Provide the [x, y] coordinate of the cell's center where the given text is located.  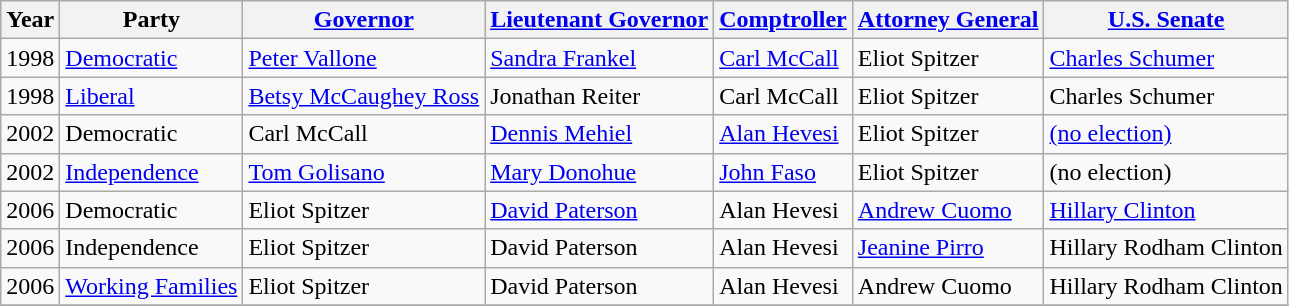
Comptroller [784, 20]
Working Families [152, 286]
Betsy McCaughey Ross [364, 96]
Mary Donohue [600, 172]
Sandra Frankel [600, 58]
Liberal [152, 96]
Dennis Mehiel [600, 134]
Jonathan Reiter [600, 96]
Year [30, 20]
John Faso [784, 172]
Peter Vallone [364, 58]
Party [152, 20]
Governor [364, 20]
U.S. Senate [1166, 20]
Tom Golisano [364, 172]
Attorney General [948, 20]
Lieutenant Governor [600, 20]
Jeanine Pirro [948, 248]
Hillary Clinton [1166, 210]
